Search for the cell housing the specified text and yield its [x, y] center coordinate. 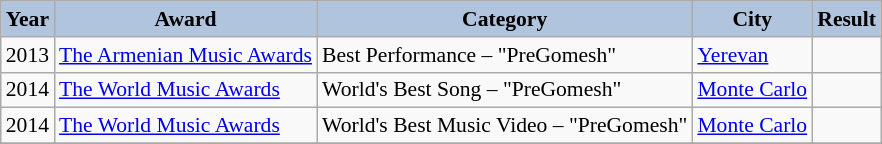
World's Best Music Video – "PreGomesh" [504, 126]
Award [186, 19]
Category [504, 19]
Best Performance – "PreGomesh" [504, 55]
Year [28, 19]
World's Best Song – "PreGomesh" [504, 90]
Result [846, 19]
Yerevan [752, 55]
2013 [28, 55]
The Armenian Music Awards [186, 55]
City [752, 19]
